Find where the given text appears and provide that cell's center as (X, Y) coordinate. 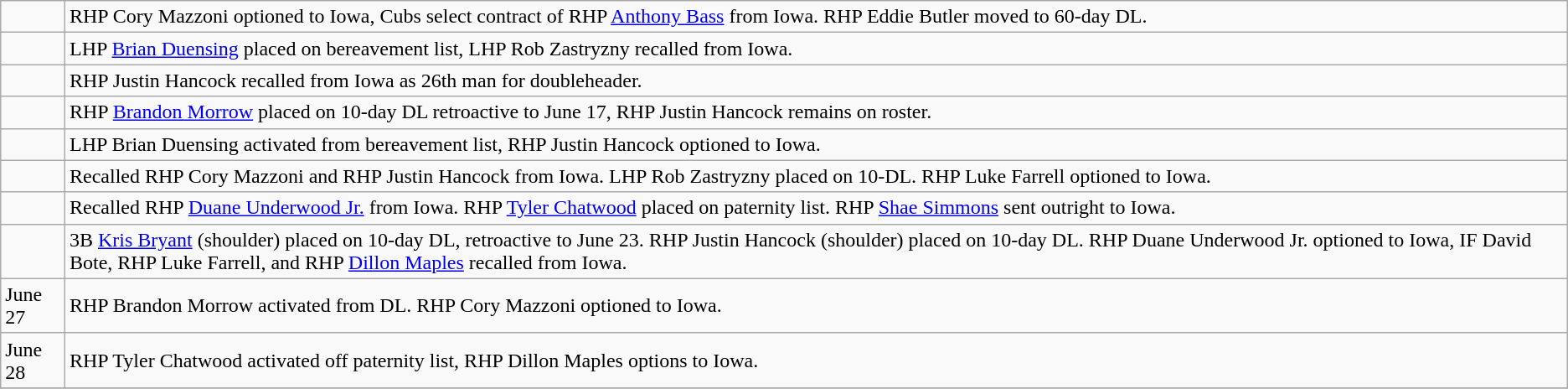
RHP Tyler Chatwood activated off paternity list, RHP Dillon Maples options to Iowa. (816, 360)
June 28 (34, 360)
LHP Brian Duensing activated from bereavement list, RHP Justin Hancock optioned to Iowa. (816, 144)
Recalled RHP Cory Mazzoni and RHP Justin Hancock from Iowa. LHP Rob Zastryzny placed on 10-DL. RHP Luke Farrell optioned to Iowa. (816, 176)
RHP Brandon Morrow placed on 10-day DL retroactive to June 17, RHP Justin Hancock remains on roster. (816, 112)
Recalled RHP Duane Underwood Jr. from Iowa. RHP Tyler Chatwood placed on paternity list. RHP Shae Simmons sent outright to Iowa. (816, 208)
LHP Brian Duensing placed on bereavement list, LHP Rob Zastryzny recalled from Iowa. (816, 49)
June 27 (34, 305)
RHP Brandon Morrow activated from DL. RHP Cory Mazzoni optioned to Iowa. (816, 305)
RHP Justin Hancock recalled from Iowa as 26th man for doubleheader. (816, 80)
RHP Cory Mazzoni optioned to Iowa, Cubs select contract of RHP Anthony Bass from Iowa. RHP Eddie Butler moved to 60-day DL. (816, 17)
